Return the [X, Y] coordinate for the center point of the cell that contains the specified text.  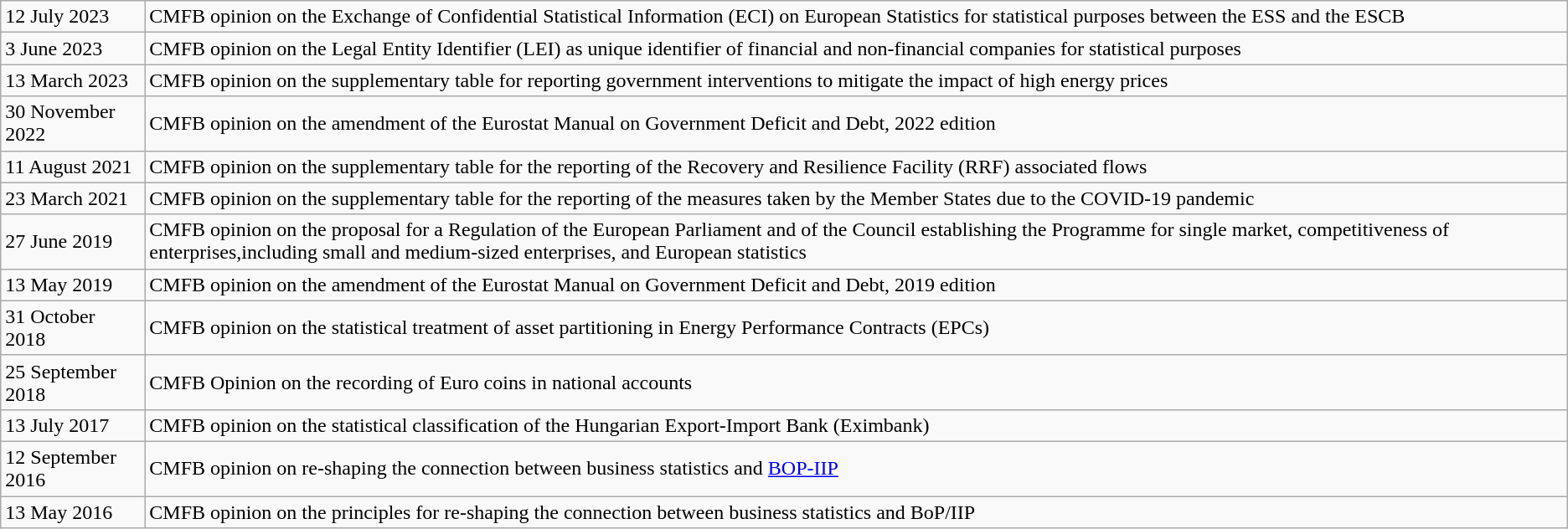
12 July 2023 [73, 17]
13 May 2019 [73, 285]
CMFB opinion on the Legal Entity Identifier (LEI) as unique identifier of financial and non-financial companies for statistical purposes [856, 49]
12 September 2016 [73, 469]
CMFB opinion on the principles for re-shaping the connection between business statistics and BoP/IIP [856, 511]
CMFB opinion on the statistical classification of the Hungarian Export-Import Bank (Eximbank) [856, 425]
CMFB Opinion on the recording of Euro coins in national accounts [856, 382]
CMFB opinion on the amendment of the Eurostat Manual on Government Deficit and Debt, 2022 edition [856, 124]
25 September 2018 [73, 382]
13 May 2016 [73, 511]
27 June 2019 [73, 241]
23 March 2021 [73, 198]
CMFB opinion on the statistical treatment of asset partitioning in Energy Performance Contracts (EPCs) [856, 328]
CMFB opinion on re-shaping the connection between business statistics and BOP-IIP [856, 469]
11 August 2021 [73, 167]
CMFB opinion on the supplementary table for the reporting of the Recovery and Resilience Facility (RRF) associated flows [856, 167]
CMFB opinion on the amendment of the Eurostat Manual on Government Deficit and Debt, 2019 edition [856, 285]
30 November 2022 [73, 124]
CMFB opinion on the supplementary table for the reporting of the measures taken by the Member States due to the COVID-19 pandemic [856, 198]
13 March 2023 [73, 80]
31 October 2018 [73, 328]
3 June 2023 [73, 49]
13 July 2017 [73, 425]
CMFB opinion on the supplementary table for reporting government interventions to mitigate the impact of high energy prices [856, 80]
